Identify which cell holds the provided text, then report its (x, y) central coordinate. 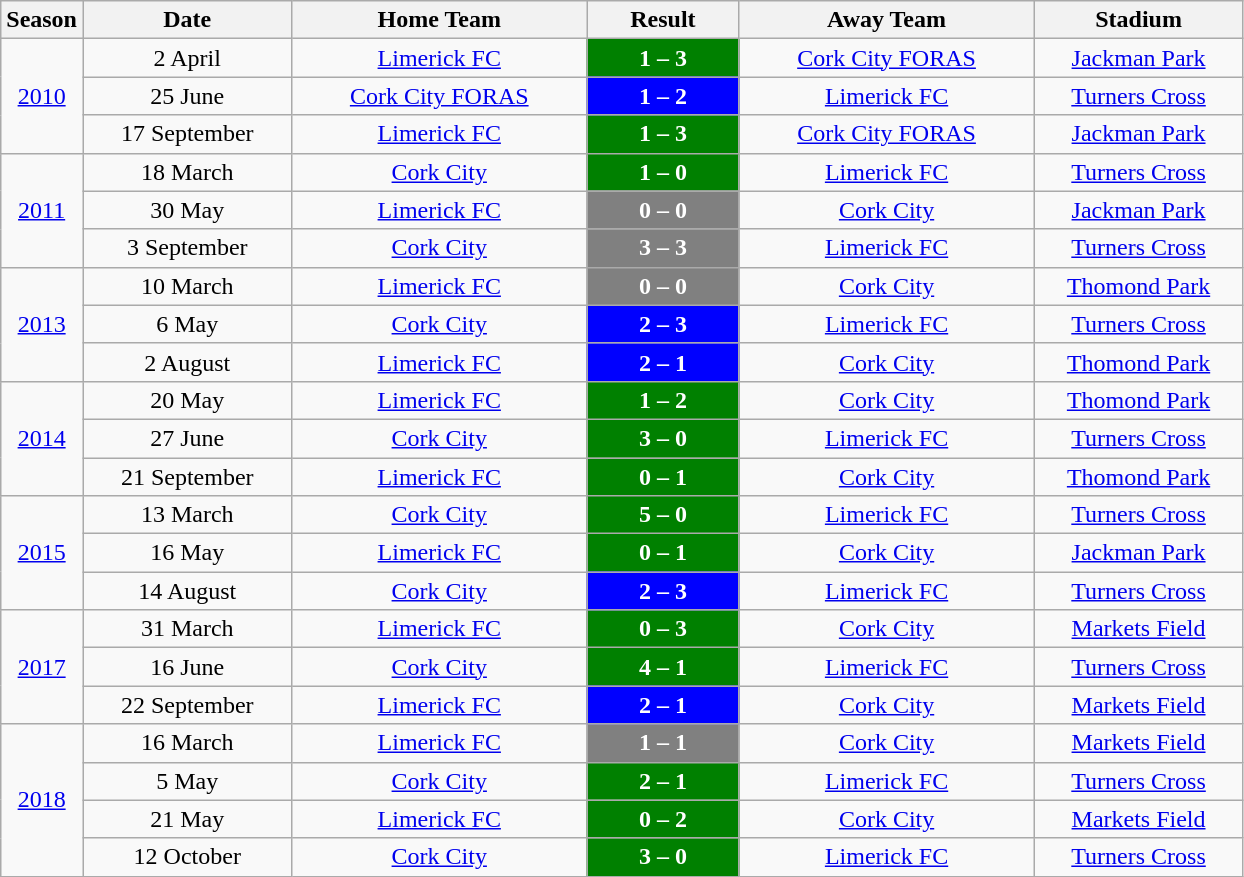
2010 (42, 96)
Away Team (886, 20)
0 – 2 (662, 819)
2 April (186, 58)
10 March (186, 286)
Home Team (440, 20)
3 September (186, 248)
5 May (186, 781)
25 June (186, 96)
16 June (186, 667)
21 September (186, 477)
Date (186, 20)
2015 (42, 553)
18 March (186, 172)
30 May (186, 210)
27 June (186, 438)
2014 (42, 438)
2017 (42, 667)
2013 (42, 324)
16 March (186, 743)
21 May (186, 819)
17 September (186, 134)
14 August (186, 591)
5 – 0 (662, 515)
12 October (186, 857)
0 – 3 (662, 629)
4 – 1 (662, 667)
2018 (42, 800)
13 March (186, 515)
Stadium (1138, 20)
3 – 3 (662, 248)
Result (662, 20)
16 May (186, 553)
2011 (42, 210)
Season (42, 20)
22 September (186, 705)
2 August (186, 362)
31 March (186, 629)
1 – 0 (662, 172)
20 May (186, 400)
6 May (186, 324)
1 – 1 (662, 743)
